Identify which cell holds the provided text, then report its [x, y] central coordinate. 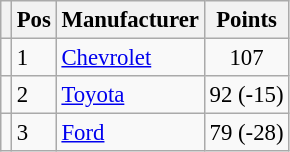
107 [246, 58]
Ford [130, 133]
Manufacturer [130, 20]
Pos [34, 20]
3 [34, 133]
Points [246, 20]
79 (-28) [246, 133]
2 [34, 95]
1 [34, 58]
Toyota [130, 95]
92 (-15) [246, 95]
Chevrolet [130, 58]
